Scan for the cell matching the given text and deliver its (x, y) coordinate at center. 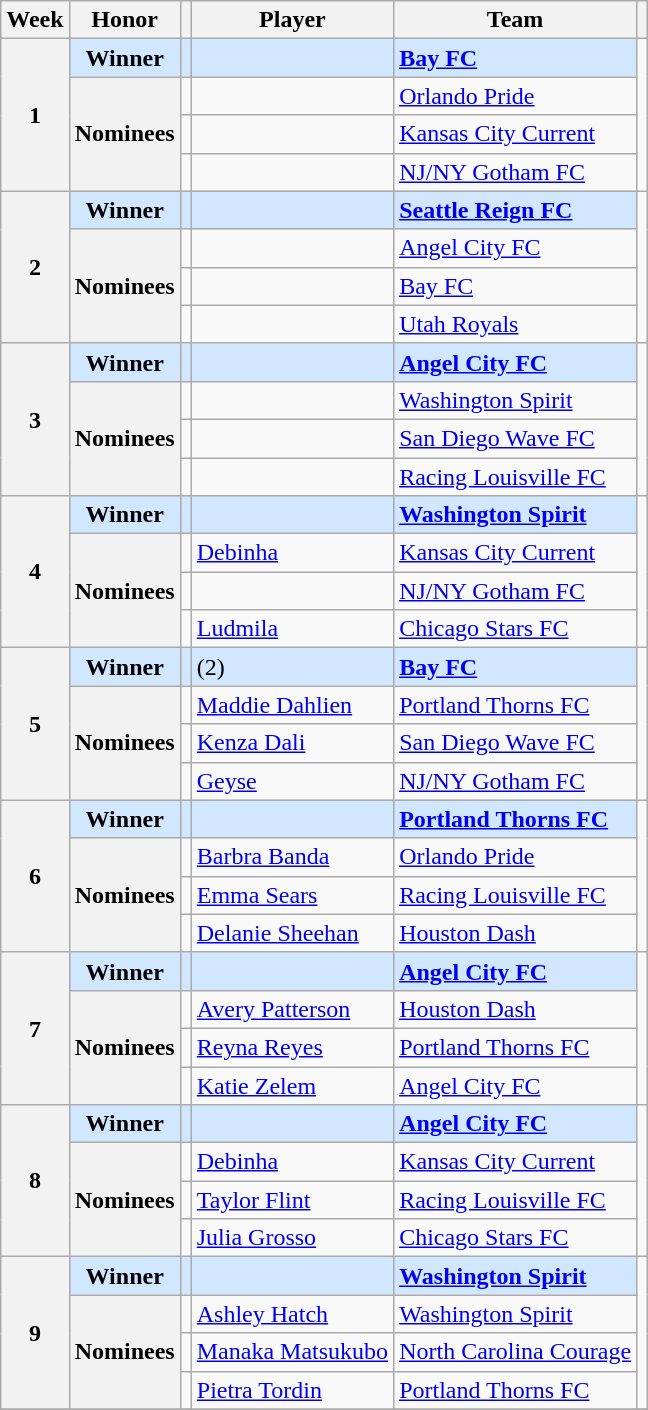
5 (35, 724)
North Carolina Courage (516, 1352)
Maddie Dahlien (292, 705)
8 (35, 1181)
Team (516, 20)
Taylor Flint (292, 1200)
4 (35, 572)
Week (35, 20)
(2) (292, 667)
Barbra Banda (292, 857)
Julia Grosso (292, 1238)
2 (35, 267)
1 (35, 115)
6 (35, 876)
Geyse (292, 781)
Player (292, 20)
Ludmila (292, 629)
Seattle Reign FC (516, 210)
Avery Patterson (292, 1009)
Katie Zelem (292, 1085)
Emma Sears (292, 895)
3 (35, 419)
7 (35, 1028)
Pietra Tordin (292, 1390)
Reyna Reyes (292, 1047)
Honor (124, 20)
Kenza Dali (292, 743)
9 (35, 1333)
Manaka Matsukubo (292, 1352)
Ashley Hatch (292, 1314)
Delanie Sheehan (292, 933)
Utah Royals (516, 324)
